Scan for the cell matching the given text and deliver its [X, Y] coordinate at center. 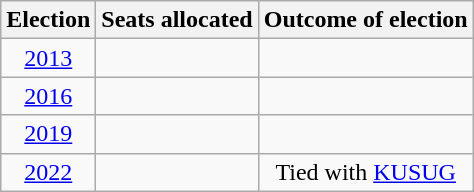
2013 [48, 58]
Outcome of election [366, 20]
2022 [48, 172]
Election [48, 20]
2019 [48, 134]
2016 [48, 96]
Tied with KUSUG [366, 172]
Seats allocated [177, 20]
